Find where the given text appears and provide that cell's center as [X, Y] coordinate. 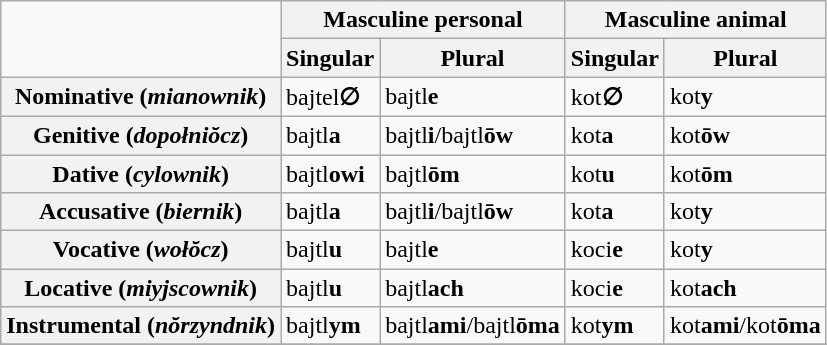
Locative (miyjscownik) [141, 288]
Dative (cylownik) [141, 173]
Nominative (mianownik) [141, 97]
bajtlach [473, 288]
Genitive (dopołniŏcz) [141, 135]
Instrumental (nŏrzyndnik) [141, 326]
kot∅ [614, 97]
Vocative (wołŏcz) [141, 250]
bajtlowi [330, 173]
kotōm [745, 173]
kotōw [745, 135]
bajtlami/bajtlōma [473, 326]
Masculine personal [424, 20]
kotu [614, 173]
bajtel∅ [330, 97]
Accusative (biernik) [141, 212]
bajtlōm [473, 173]
kotach [745, 288]
Masculine animal [696, 20]
bajtlym [330, 326]
kotym [614, 326]
kotami/kotōma [745, 326]
